Search for the cell housing the specified text and yield its [X, Y] center coordinate. 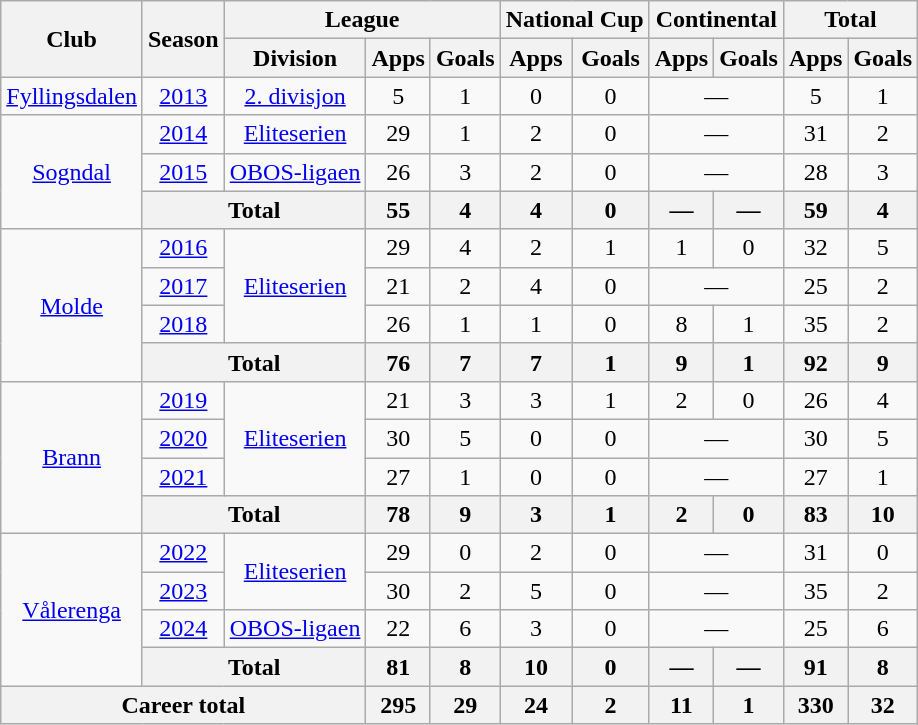
76 [398, 362]
330 [815, 705]
Club [72, 39]
2. divisjon [295, 96]
Vålerenga [72, 610]
295 [398, 705]
2013 [183, 96]
59 [815, 210]
League [362, 20]
Division [295, 58]
2021 [183, 477]
Molde [72, 305]
55 [398, 210]
2024 [183, 629]
2014 [183, 134]
2015 [183, 172]
Career total [184, 705]
11 [681, 705]
2016 [183, 248]
78 [398, 515]
22 [398, 629]
Sogndal [72, 172]
Season [183, 39]
2023 [183, 591]
81 [398, 667]
83 [815, 515]
28 [815, 172]
91 [815, 667]
Brann [72, 457]
2018 [183, 324]
Fyllingsdalen [72, 96]
2022 [183, 553]
National Cup [574, 20]
2020 [183, 438]
Continental [716, 20]
2019 [183, 400]
2017 [183, 286]
24 [536, 705]
92 [815, 362]
